Determine the (X, Y) coordinate at the center of the cell enclosing the given text.  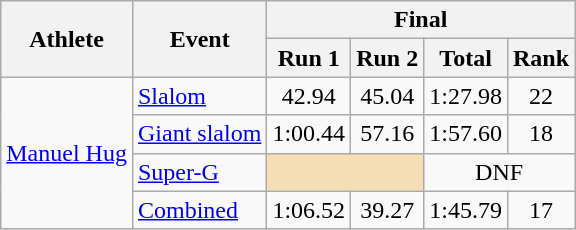
42.94 (309, 96)
1:57.60 (466, 134)
57.16 (388, 134)
Giant slalom (199, 134)
Manuel Hug (67, 153)
Run 2 (388, 58)
Final (421, 20)
1:00.44 (309, 134)
22 (540, 96)
1:27.98 (466, 96)
1:06.52 (309, 210)
Total (466, 58)
Rank (540, 58)
Athlete (67, 39)
17 (540, 210)
Slalom (199, 96)
Super-G (199, 172)
39.27 (388, 210)
1:45.79 (466, 210)
Event (199, 39)
18 (540, 134)
Combined (199, 210)
DNF (500, 172)
Run 1 (309, 58)
45.04 (388, 96)
